Pinpoint the cell where the given text exists, returning its (x, y) midpoint coordinate. 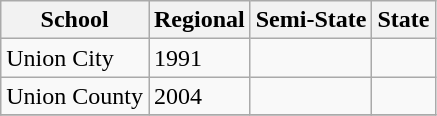
School (75, 20)
Semi-State (311, 20)
Regional (199, 20)
State (404, 20)
1991 (199, 58)
Union County (75, 96)
2004 (199, 96)
Union City (75, 58)
